Provide the [x, y] coordinate of the cell's center where the given text is located.  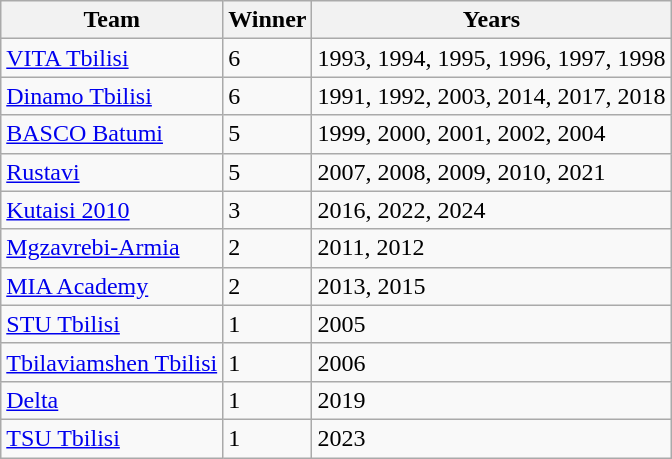
BASCO Batumi [112, 134]
2011, 2012 [492, 248]
Rustavi [112, 172]
Tbilaviamshen Tbilisi [112, 362]
2005 [492, 324]
MIA Academy [112, 286]
1991, 1992, 2003, 2014, 2017, 2018 [492, 96]
2016, 2022, 2024 [492, 210]
Kutaisi 2010 [112, 210]
Winner [268, 20]
2013, 2015 [492, 286]
Years [492, 20]
1993, 1994, 1995, 1996, 1997, 1998 [492, 58]
2007, 2008, 2009, 2010, 2021 [492, 172]
2023 [492, 438]
Mgzavrebi-Armia [112, 248]
Dinamo Tbilisi [112, 96]
2006 [492, 362]
Delta [112, 400]
VITA Tbilisi [112, 58]
Team [112, 20]
STU Tbilisi [112, 324]
1999, 2000, 2001, 2002, 2004 [492, 134]
2019 [492, 400]
3 [268, 210]
TSU Tbilisi [112, 438]
